Determine the [X, Y] coordinate at the center of the cell enclosing the given text.  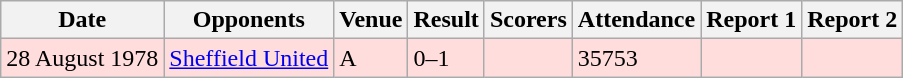
Date [82, 20]
A [371, 58]
Sheffield United [249, 58]
Scorers [528, 20]
Report 2 [852, 20]
0–1 [446, 58]
Attendance [636, 20]
35753 [636, 58]
Report 1 [752, 20]
28 August 1978 [82, 58]
Opponents [249, 20]
Venue [371, 20]
Result [446, 20]
